Detect which cell encompasses the target text, then output its (x, y) center coordinate. 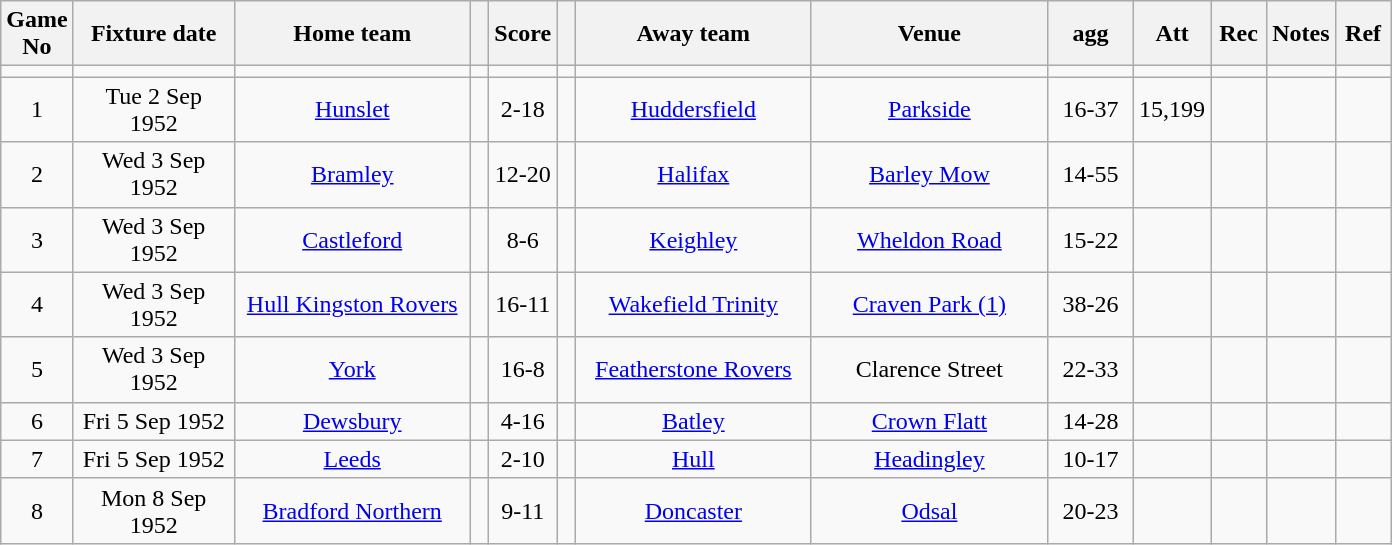
4-16 (523, 421)
Featherstone Rovers (693, 370)
Barley Mow (929, 174)
Fixture date (154, 34)
Game No (37, 34)
9-11 (523, 510)
Bradford Northern (352, 510)
Hull (693, 459)
2-18 (523, 110)
15-22 (1090, 240)
Headingley (929, 459)
5 (37, 370)
York (352, 370)
Craven Park (1) (929, 304)
12-20 (523, 174)
Mon 8 Sep 1952 (154, 510)
4 (37, 304)
3 (37, 240)
8 (37, 510)
Crown Flatt (929, 421)
Parkside (929, 110)
Bramley (352, 174)
Att (1172, 34)
Hull Kingston Rovers (352, 304)
Venue (929, 34)
8-6 (523, 240)
14-28 (1090, 421)
Notes (1301, 34)
Doncaster (693, 510)
15,199 (1172, 110)
Clarence Street (929, 370)
Huddersfield (693, 110)
Home team (352, 34)
Hunslet (352, 110)
20-23 (1090, 510)
Wakefield Trinity (693, 304)
2-10 (523, 459)
Tue 2 Sep 1952 (154, 110)
Leeds (352, 459)
7 (37, 459)
1 (37, 110)
agg (1090, 34)
2 (37, 174)
38-26 (1090, 304)
Batley (693, 421)
16-11 (523, 304)
Score (523, 34)
Wheldon Road (929, 240)
Rec (1239, 34)
16-37 (1090, 110)
Keighley (693, 240)
Away team (693, 34)
22-33 (1090, 370)
Castleford (352, 240)
16-8 (523, 370)
Odsal (929, 510)
14-55 (1090, 174)
6 (37, 421)
Dewsbury (352, 421)
Ref (1363, 34)
10-17 (1090, 459)
Halifax (693, 174)
